Detect which cell encompasses the target text, then output its (X, Y) center coordinate. 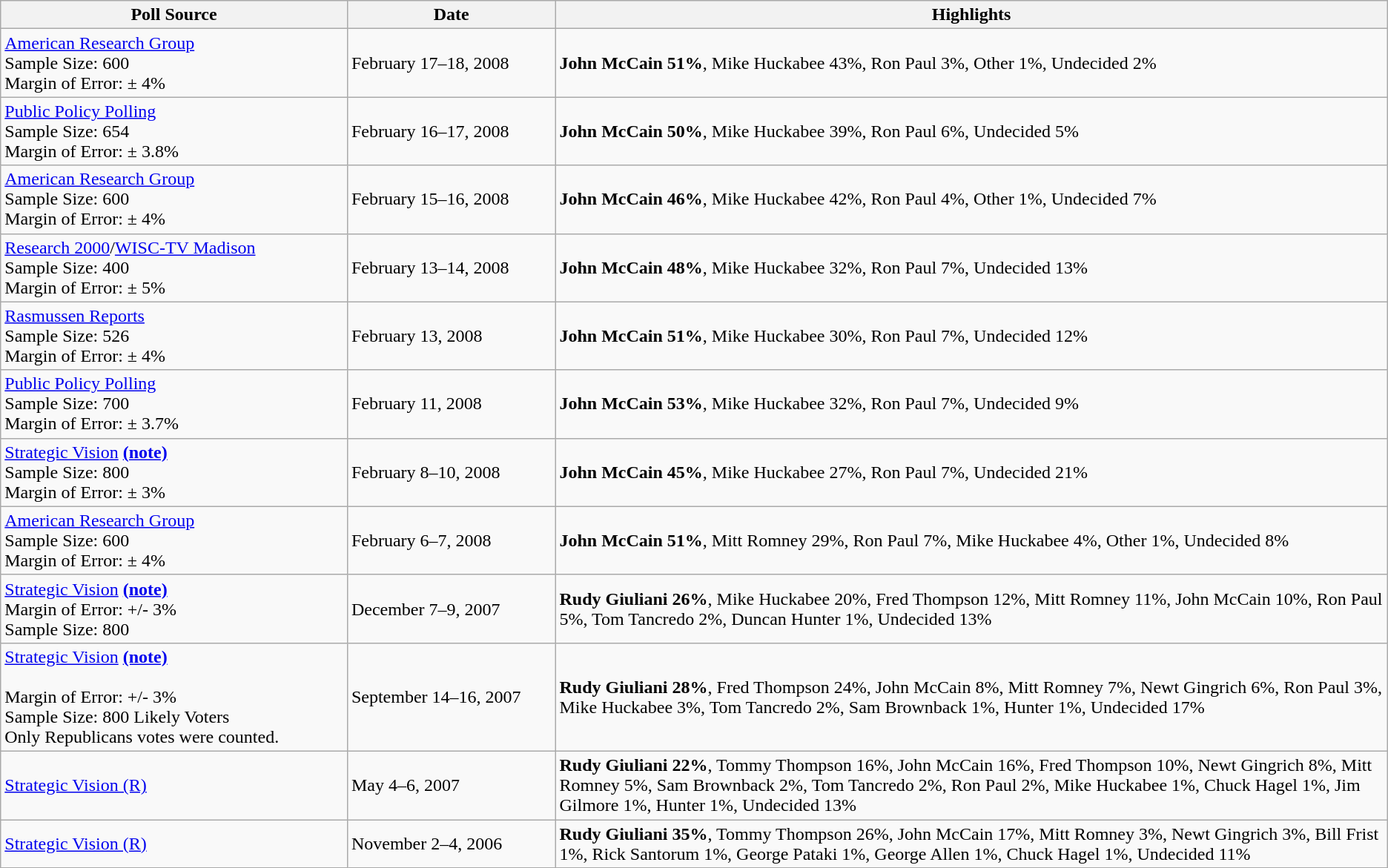
November 2–4, 2006 (451, 844)
Poll Source (174, 15)
Public Policy PollingSample Size: 654 Margin of Error: ± 3.8% (174, 131)
December 7–9, 2007 (451, 609)
Date (451, 15)
February 8–10, 2008 (451, 472)
Strategic Vision (note)Sample Size: 800 Margin of Error: ± 3% (174, 472)
Research 2000/WISC-TV MadisonSample Size: 400 Margin of Error: ± 5% (174, 268)
February 13, 2008 (451, 336)
John McCain 51%, Mike Huckabee 43%, Ron Paul 3%, Other 1%, Undecided 2% (971, 63)
John McCain 48%, Mike Huckabee 32%, Ron Paul 7%, Undecided 13% (971, 268)
Strategic Vision (note)Margin of Error: +/- 3% Sample Size: 800 Likely Voters Only Republicans votes were counted. (174, 697)
February 6–7, 2008 (451, 540)
John McCain 51%, Mike Huckabee 30%, Ron Paul 7%, Undecided 12% (971, 336)
John McCain 50%, Mike Huckabee 39%, Ron Paul 6%, Undecided 5% (971, 131)
February 11, 2008 (451, 404)
Rasmussen ReportsSample Size: 526 Margin of Error: ± 4% (174, 336)
John McCain 53%, Mike Huckabee 32%, Ron Paul 7%, Undecided 9% (971, 404)
May 4–6, 2007 (451, 785)
February 16–17, 2008 (451, 131)
Public Policy PollingSample Size: 700 Margin of Error: ± 3.7% (174, 404)
February 15–16, 2008 (451, 199)
John McCain 46%, Mike Huckabee 42%, Ron Paul 4%, Other 1%, Undecided 7% (971, 199)
John McCain 45%, Mike Huckabee 27%, Ron Paul 7%, Undecided 21% (971, 472)
September 14–16, 2007 (451, 697)
Strategic Vision (note)Margin of Error: +/- 3% Sample Size: 800 (174, 609)
February 13–14, 2008 (451, 268)
John McCain 51%, Mitt Romney 29%, Ron Paul 7%, Mike Huckabee 4%, Other 1%, Undecided 8% (971, 540)
Highlights (971, 15)
February 17–18, 2008 (451, 63)
